Return (X, Y) of the center of cell containing provided text 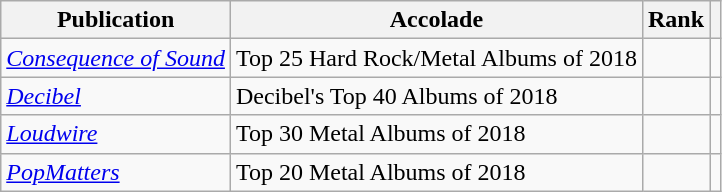
Decibel (116, 96)
Top 30 Metal Albums of 2018 (436, 134)
Accolade (436, 20)
Publication (116, 20)
Loudwire (116, 134)
Top 25 Hard Rock/Metal Albums of 2018 (436, 58)
Rank (676, 20)
Top 20 Metal Albums of 2018 (436, 172)
Decibel's Top 40 Albums of 2018 (436, 96)
Consequence of Sound (116, 58)
PopMatters (116, 172)
